Extract the (x, y) coordinate from the center of the cell holding the provided text.  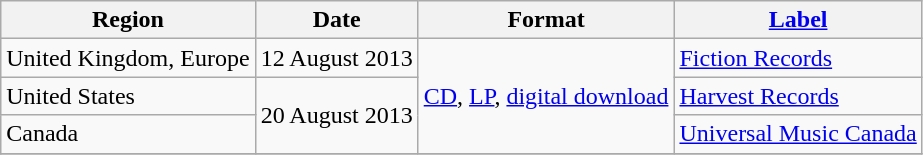
Universal Music Canada (798, 134)
United States (128, 96)
Format (546, 20)
Canada (128, 134)
Region (128, 20)
20 August 2013 (336, 115)
United Kingdom, Europe (128, 58)
Fiction Records (798, 58)
CD, LP, digital download (546, 96)
Label (798, 20)
12 August 2013 (336, 58)
Date (336, 20)
Harvest Records (798, 96)
